From the cell containing the given text, extract its center point as [x, y] coordinate. 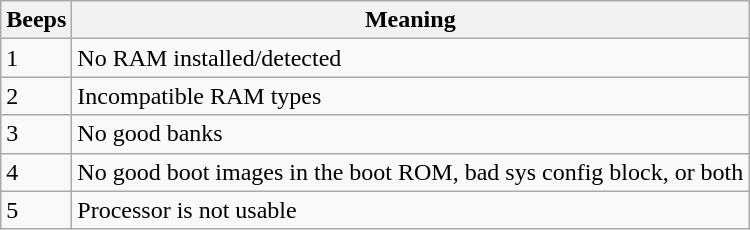
No RAM installed/detected [410, 58]
Meaning [410, 20]
Incompatible RAM types [410, 96]
Processor is not usable [410, 210]
5 [36, 210]
No good banks [410, 134]
No good boot images in the boot ROM, bad sys config block, or both [410, 172]
3 [36, 134]
1 [36, 58]
4 [36, 172]
Beeps [36, 20]
2 [36, 96]
